Return (x, y) of the center of cell containing provided text 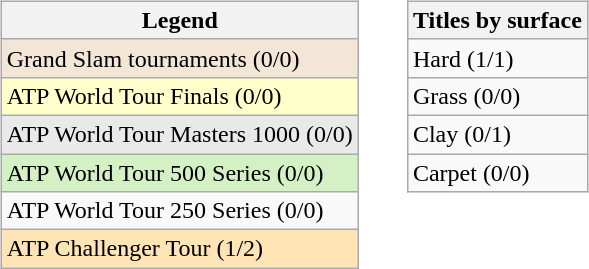
Grass (0/0) (497, 96)
Carpet (0/0) (497, 173)
ATP World Tour 250 Series (0/0) (180, 211)
ATP Challenger Tour (1/2) (180, 249)
Titles by surface (497, 20)
Hard (1/1) (497, 58)
ATP World Tour Finals (0/0) (180, 96)
ATP World Tour Masters 1000 (0/0) (180, 134)
ATP World Tour 500 Series (0/0) (180, 173)
Clay (0/1) (497, 134)
Legend (180, 20)
Grand Slam tournaments (0/0) (180, 58)
